Identify which cell holds the provided text, then report its [X, Y] central coordinate. 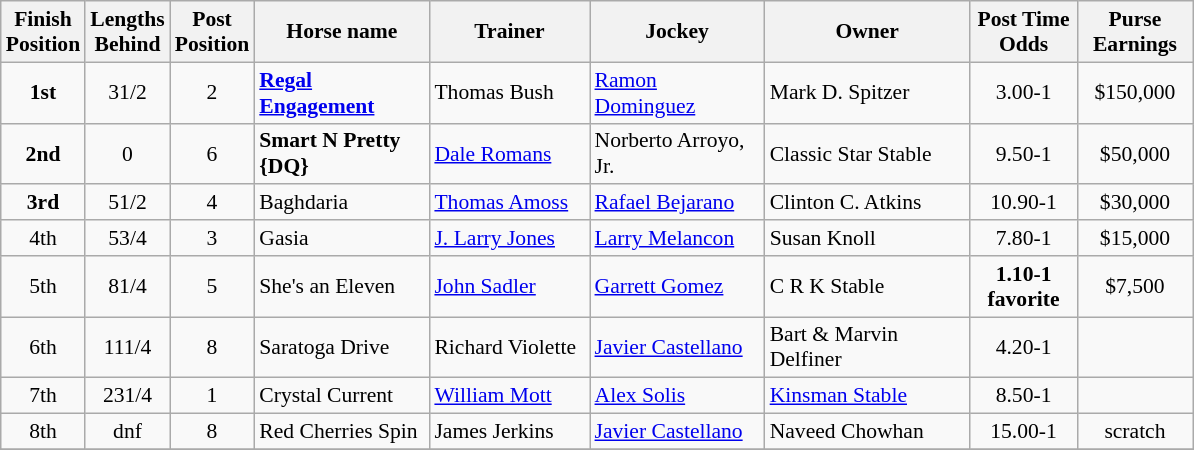
Garrett Gomez [678, 286]
Alex Solis [678, 396]
Saratoga Drive [342, 348]
Finish Position [43, 32]
Crystal Current [342, 396]
6th [43, 348]
Norberto Arroyo, Jr. [678, 154]
$150,000 [1134, 92]
9.50-1 [1024, 154]
Richard Violette [509, 348]
15.00-1 [1024, 432]
Bart & Marvin Delfiner [868, 348]
Thomas Bush [509, 92]
1.10-1 favorite [1024, 286]
10.90-1 [1024, 203]
Regal Engagement [342, 92]
scratch [1134, 432]
Red Cherries Spin [342, 432]
Rafael Bejarano [678, 203]
Larry Melancon [678, 238]
Kinsman Stable [868, 396]
3rd [43, 203]
J. Larry Jones [509, 238]
Ramon Dominguez [678, 92]
Mark D. Spitzer [868, 92]
Lengths Behind [128, 32]
6 [212, 154]
$15,000 [1134, 238]
Baghdaria [342, 203]
4.20-1 [1024, 348]
1 [212, 396]
81/4 [128, 286]
Owner [868, 32]
$50,000 [1134, 154]
Gasia [342, 238]
Smart N Pretty {DQ} [342, 154]
Trainer [509, 32]
5th [43, 286]
4th [43, 238]
$7,500 [1134, 286]
Horse name [342, 32]
3 [212, 238]
8th [43, 432]
Post Position [212, 32]
Classic Star Stable [868, 154]
William Mott [509, 396]
3.00-1 [1024, 92]
John Sadler [509, 286]
2 [212, 92]
C R K Stable [868, 286]
1st [43, 92]
dnf [128, 432]
53/4 [128, 238]
31/2 [128, 92]
7.80-1 [1024, 238]
5 [212, 286]
Jockey [678, 32]
Dale Romans [509, 154]
Post Time Odds [1024, 32]
8.50-1 [1024, 396]
Purse Earnings [1134, 32]
Susan Knoll [868, 238]
231/4 [128, 396]
2nd [43, 154]
Thomas Amoss [509, 203]
She's an Eleven [342, 286]
4 [212, 203]
0 [128, 154]
Clinton C. Atkins [868, 203]
51/2 [128, 203]
111/4 [128, 348]
7th [43, 396]
James Jerkins [509, 432]
Naveed Chowhan [868, 432]
$30,000 [1134, 203]
